Locate the cell with the specified text and output its [X, Y] center coordinate. 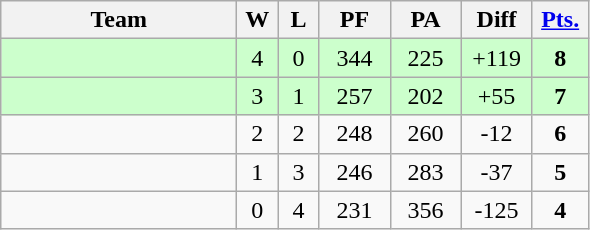
Pts. [560, 20]
Team [119, 20]
L [298, 20]
-125 [496, 210]
7 [560, 96]
-37 [496, 172]
-12 [496, 134]
225 [426, 58]
PA [426, 20]
W [258, 20]
202 [426, 96]
5 [560, 172]
248 [354, 134]
231 [354, 210]
260 [426, 134]
356 [426, 210]
+119 [496, 58]
PF [354, 20]
283 [426, 172]
+55 [496, 96]
Diff [496, 20]
8 [560, 58]
246 [354, 172]
6 [560, 134]
344 [354, 58]
257 [354, 96]
